Provide the (X, Y) coordinate of the cell's center where the given text is located.  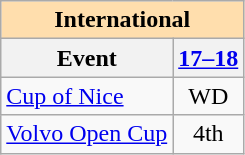
4th (208, 134)
International (122, 20)
WD (208, 96)
Cup of Nice (87, 96)
Volvo Open Cup (87, 134)
17–18 (208, 58)
Event (87, 58)
